Determine the (x, y) coordinate at the center of the cell enclosing the given text.  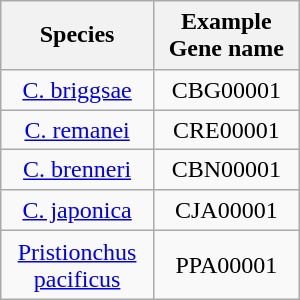
CRE00001 (226, 130)
C. brenneri (78, 170)
Example Gene name (226, 36)
PPA00001 (226, 264)
Species (78, 36)
CBG00001 (226, 90)
CJA00001 (226, 210)
C. remanei (78, 130)
CBN00001 (226, 170)
C. briggsae (78, 90)
Pristionchus pacificus (78, 264)
C. japonica (78, 210)
